Output the (x, y) coordinate of the center of the cell containing the given text.  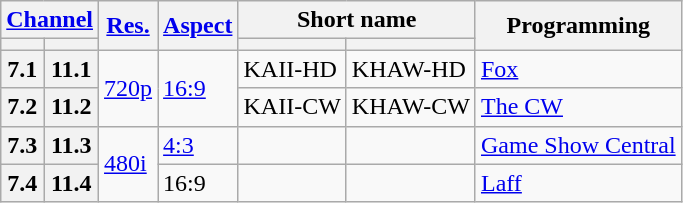
KAII-CW (292, 107)
The CW (578, 107)
Aspect (198, 26)
KAII-HD (292, 69)
7.4 (22, 183)
Short name (356, 20)
11.1 (72, 69)
7.2 (22, 107)
11.3 (72, 145)
Programming (578, 26)
480i (128, 164)
720p (128, 88)
7.1 (22, 69)
7.3 (22, 145)
Res. (128, 26)
KHAW-CW (410, 107)
11.4 (72, 183)
4:3 (198, 145)
KHAW-HD (410, 69)
Game Show Central (578, 145)
11.2 (72, 107)
Fox (578, 69)
Channel (50, 20)
Laff (578, 183)
